Pinpoint the cell where the given text exists, returning its (X, Y) midpoint coordinate. 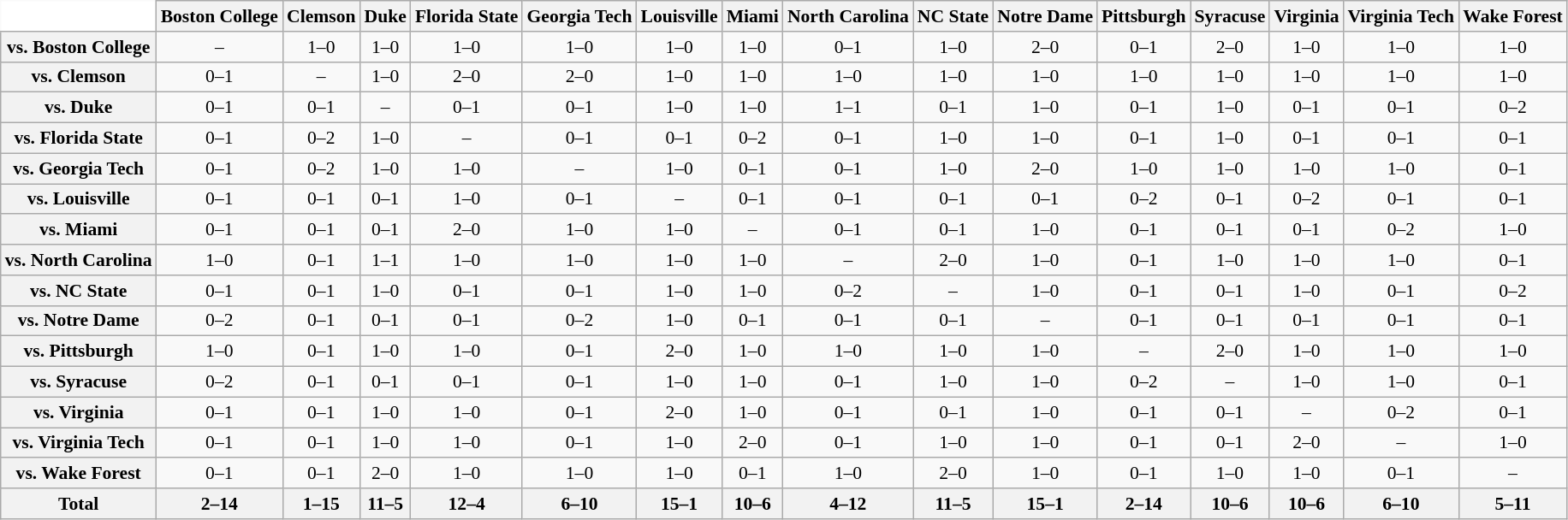
Virginia (1306, 16)
vs. Florida State (79, 139)
vs. Wake Forest (79, 474)
Virginia Tech (1402, 16)
vs. Syracuse (79, 382)
vs. Clemson (79, 77)
NC State (953, 16)
vs. Duke (79, 108)
Wake Forest (1513, 16)
Florida State (467, 16)
vs. Boston College (79, 47)
vs. Notre Dame (79, 321)
vs. NC State (79, 291)
vs. North Carolina (79, 260)
Total (79, 504)
vs. Pittsburgh (79, 352)
vs. Georgia Tech (79, 168)
12–4 (467, 504)
North Carolina (848, 16)
Louisville (680, 16)
5–11 (1513, 504)
Duke (385, 16)
Georgia Tech (579, 16)
Syracuse (1231, 16)
Notre Dame (1045, 16)
vs. Virginia Tech (79, 443)
vs. Virginia (79, 412)
4–12 (848, 504)
vs. Louisville (79, 199)
1–15 (321, 504)
Miami (753, 16)
vs. Miami (79, 230)
Pittsburgh (1143, 16)
Boston College (219, 16)
Clemson (321, 16)
